Output the (x, y) coordinate of the center of the cell containing the given text.  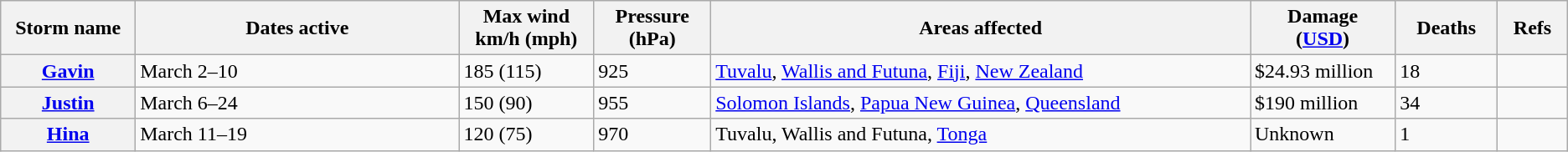
955 (652, 103)
Refs (1533, 28)
Storm name (69, 28)
Areas affected (981, 28)
Tuvalu, Wallis and Futuna, Fiji, New Zealand (981, 71)
970 (652, 134)
$24.93 million (1322, 71)
18 (1447, 71)
Max windkm/h (mph) (526, 28)
120 (75) (526, 134)
Damage(USD) (1322, 28)
Justin (69, 103)
March 6–24 (297, 103)
185 (115) (526, 71)
Tuvalu, Wallis and Futuna, Tonga (981, 134)
Pressure(hPa) (652, 28)
$190 million (1322, 103)
Hina (69, 134)
Unknown (1322, 134)
150 (90) (526, 103)
34 (1447, 103)
Gavin (69, 71)
1 (1447, 134)
Dates active (297, 28)
925 (652, 71)
Deaths (1447, 28)
Solomon Islands, Papua New Guinea, Queensland (981, 103)
March 2–10 (297, 71)
March 11–19 (297, 134)
